Identify which cell holds the provided text, then report its (x, y) central coordinate. 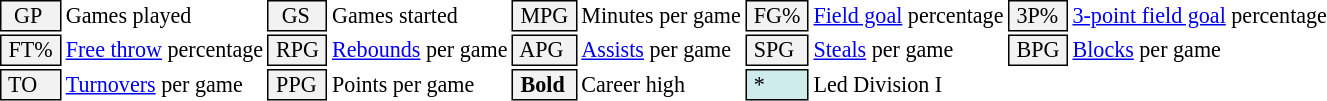
FG% (777, 16)
Bold (544, 85)
GP (30, 16)
Minutes per game (661, 16)
Games played (164, 16)
Led Division I (908, 85)
GS (298, 16)
3P% (1038, 16)
SPG (777, 50)
MPG (544, 16)
PPG (298, 85)
Rebounds per game (420, 50)
RPG (298, 50)
Assists per game (661, 50)
Points per game (420, 85)
Field goal percentage (908, 16)
Turnovers per game (164, 85)
FT% (30, 50)
APG (544, 50)
Games started (420, 16)
* (777, 85)
BPG (1038, 50)
TO (30, 85)
Career high (661, 85)
Free throw percentage (164, 50)
Steals per game (908, 50)
